Identify which cell holds the provided text, then report its (x, y) central coordinate. 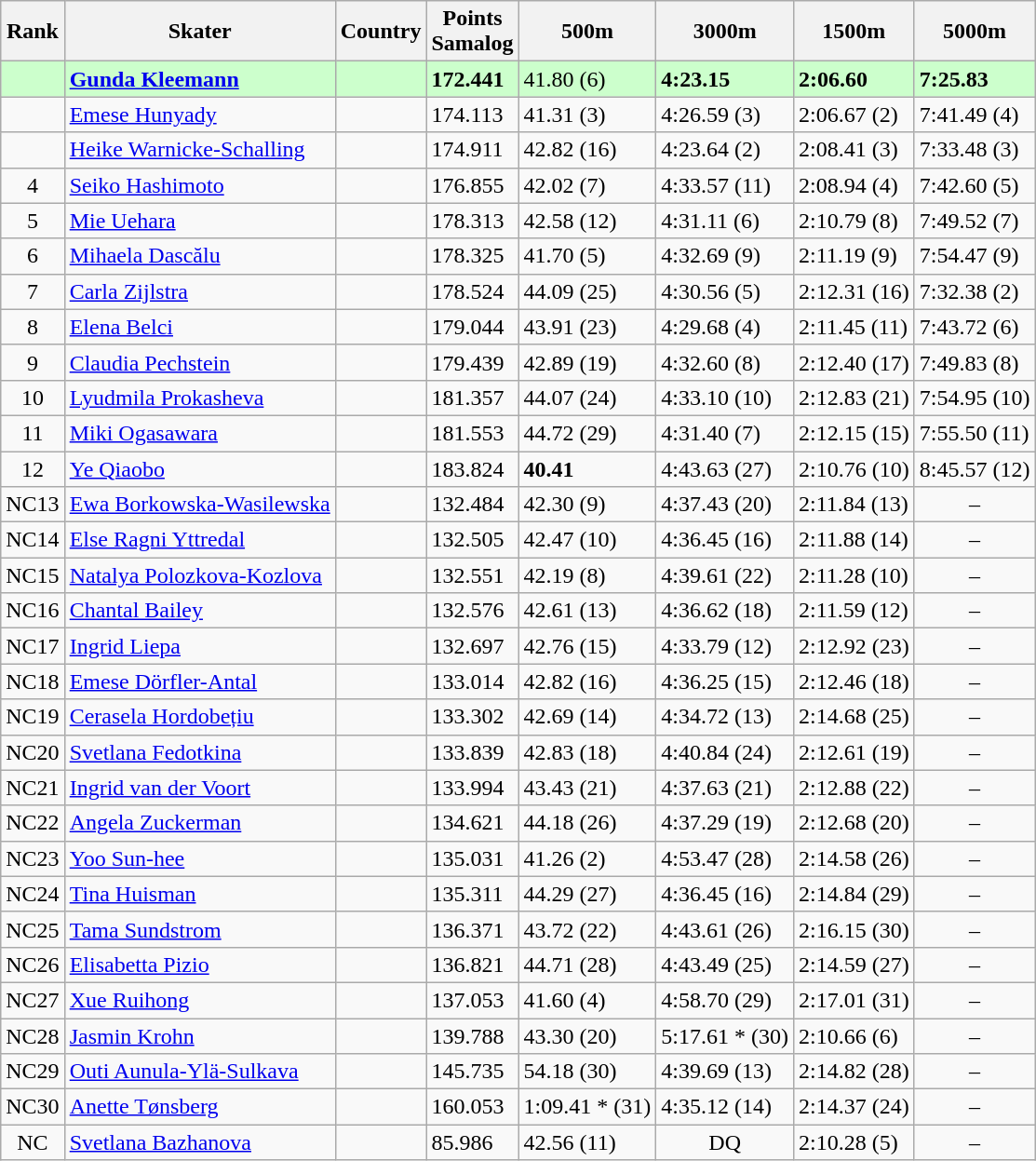
11 (33, 433)
NC22 (33, 823)
4:36.25 (15) (725, 682)
Seiko Hashimoto (199, 185)
12 (33, 468)
DQ (725, 1142)
8:45.57 (12) (975, 468)
7:42.60 (5) (975, 185)
42.58 (12) (587, 221)
1:09.41 * (31) (587, 1107)
133.994 (473, 788)
2:12.15 (15) (854, 433)
7:33.48 (3) (975, 150)
4:33.79 (12) (725, 646)
7 (33, 291)
4:32.69 (9) (725, 256)
2:14.59 (27) (854, 965)
2:10.28 (5) (854, 1142)
42.30 (9) (587, 505)
2:14.58 (26) (854, 858)
NC25 (33, 929)
NC29 (33, 1072)
Gunda Kleemann (199, 79)
4:43.49 (25) (725, 965)
42.69 (14) (587, 717)
132.576 (473, 611)
42.02 (7) (587, 185)
4:29.68 (4) (725, 327)
44.09 (25) (587, 291)
Ingrid Liepa (199, 646)
4:34.72 (13) (725, 717)
133.839 (473, 752)
2:14.37 (24) (854, 1107)
Ye Qiaobo (199, 468)
181.553 (473, 433)
Tina Huisman (199, 894)
2:06.60 (854, 79)
183.824 (473, 468)
43.72 (22) (587, 929)
Lyudmila Prokasheva (199, 398)
2:10.66 (6) (854, 1036)
41.31 (3) (587, 115)
Yoo Sun-hee (199, 858)
NC28 (33, 1036)
2:12.31 (16) (854, 291)
2:14.84 (29) (854, 894)
4:23.15 (725, 79)
9 (33, 362)
42.76 (15) (587, 646)
NC19 (33, 717)
139.788 (473, 1036)
Elisabetta Pizio (199, 965)
160.053 (473, 1107)
Emese Hunyady (199, 115)
NC20 (33, 752)
2:11.28 (10) (854, 575)
5000m (975, 32)
Emese Dörfler-Antal (199, 682)
42.61 (13) (587, 611)
134.621 (473, 823)
5 (33, 221)
Anette Tønsberg (199, 1107)
42.56 (11) (587, 1142)
NC16 (33, 611)
44.07 (24) (587, 398)
5:17.61 * (30) (725, 1036)
Claudia Pechstein (199, 362)
Elena Belci (199, 327)
2:10.79 (8) (854, 221)
NC (33, 1142)
NC15 (33, 575)
4:37.29 (19) (725, 823)
7:43.72 (6) (975, 327)
Rank (33, 32)
54.18 (30) (587, 1072)
4:58.70 (29) (725, 1000)
2:12.92 (23) (854, 646)
4:43.61 (26) (725, 929)
4:53.47 (28) (725, 858)
41.80 (6) (587, 79)
4:32.60 (8) (725, 362)
Else Ragni Yttredal (199, 540)
NC18 (33, 682)
Svetlana Fedotkina (199, 752)
7:54.95 (10) (975, 398)
7:55.50 (11) (975, 433)
Country (381, 32)
179.044 (473, 327)
4:35.12 (14) (725, 1107)
2:12.61 (19) (854, 752)
2:08.94 (4) (854, 185)
Svetlana Bazhanova (199, 1142)
176.855 (473, 185)
133.014 (473, 682)
7:54.47 (9) (975, 256)
42.19 (8) (587, 575)
178.325 (473, 256)
132.551 (473, 575)
7:41.49 (4) (975, 115)
4:40.84 (24) (725, 752)
2:10.76 (10) (854, 468)
Mihaela Dascălu (199, 256)
133.302 (473, 717)
Tama Sundstrom (199, 929)
NC24 (33, 894)
4:37.43 (20) (725, 505)
2:12.68 (20) (854, 823)
4:23.64 (2) (725, 150)
2:12.46 (18) (854, 682)
41.70 (5) (587, 256)
4:36.62 (18) (725, 611)
132.697 (473, 646)
NC13 (33, 505)
2:11.88 (14) (854, 540)
174.113 (473, 115)
Jasmin Krohn (199, 1036)
Miki Ogasawara (199, 433)
Skater (199, 32)
Points Samalog (473, 32)
Outi Aunula-Ylä-Sulkava (199, 1072)
Cerasela Hordobețiu (199, 717)
44.72 (29) (587, 433)
43.30 (20) (587, 1036)
4:33.57 (11) (725, 185)
136.371 (473, 929)
4:31.40 (7) (725, 433)
145.735 (473, 1072)
178.524 (473, 291)
137.053 (473, 1000)
NC30 (33, 1107)
Chantal Bailey (199, 611)
500m (587, 32)
44.18 (26) (587, 823)
3000m (725, 32)
8 (33, 327)
4:43.63 (27) (725, 468)
4:30.56 (5) (725, 291)
132.484 (473, 505)
4:37.63 (21) (725, 788)
7:25.83 (975, 79)
Heike Warnicke-Schalling (199, 150)
7:49.83 (8) (975, 362)
136.821 (473, 965)
2:12.88 (22) (854, 788)
181.357 (473, 398)
178.313 (473, 221)
179.439 (473, 362)
7:32.38 (2) (975, 291)
4:39.69 (13) (725, 1072)
2:11.19 (9) (854, 256)
2:12.83 (21) (854, 398)
NC17 (33, 646)
NC27 (33, 1000)
NC21 (33, 788)
41.26 (2) (587, 858)
Mie Uehara (199, 221)
2:11.45 (11) (854, 327)
2:08.41 (3) (854, 150)
4:39.61 (22) (725, 575)
Ingrid van der Voort (199, 788)
42.83 (18) (587, 752)
41.60 (4) (587, 1000)
Natalya Polozkova-Kozlova (199, 575)
Angela Zuckerman (199, 823)
85.986 (473, 1142)
43.43 (21) (587, 788)
6 (33, 256)
42.47 (10) (587, 540)
1500m (854, 32)
132.505 (473, 540)
42.89 (19) (587, 362)
7:49.52 (7) (975, 221)
10 (33, 398)
2:16.15 (30) (854, 929)
43.91 (23) (587, 327)
2:11.59 (12) (854, 611)
44.71 (28) (587, 965)
Ewa Borkowska-Wasilewska (199, 505)
135.311 (473, 894)
40.41 (587, 468)
NC14 (33, 540)
2:12.40 (17) (854, 362)
Xue Ruihong (199, 1000)
172.441 (473, 79)
2:11.84 (13) (854, 505)
2:17.01 (31) (854, 1000)
2:14.68 (25) (854, 717)
NC26 (33, 965)
2:06.67 (2) (854, 115)
Carla Zijlstra (199, 291)
4:26.59 (3) (725, 115)
4 (33, 185)
135.031 (473, 858)
2:14.82 (28) (854, 1072)
44.29 (27) (587, 894)
NC23 (33, 858)
174.911 (473, 150)
4:33.10 (10) (725, 398)
4:31.11 (6) (725, 221)
